Find where the given text appears and provide that cell's center as (x, y) coordinate. 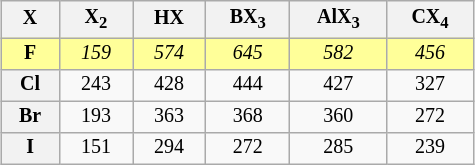
294 (168, 148)
151 (96, 148)
327 (430, 84)
193 (96, 116)
456 (430, 54)
427 (338, 84)
239 (430, 148)
582 (338, 54)
243 (96, 84)
CX4 (430, 20)
HX (168, 20)
F (30, 54)
I (30, 148)
645 (248, 54)
Br (30, 116)
368 (248, 116)
285 (338, 148)
360 (338, 116)
428 (168, 84)
BX3 (248, 20)
159 (96, 54)
444 (248, 84)
X (30, 20)
X2 (96, 20)
AlX3 (338, 20)
574 (168, 54)
363 (168, 116)
Cl (30, 84)
